Detect which cell encompasses the target text, then output its [x, y] center coordinate. 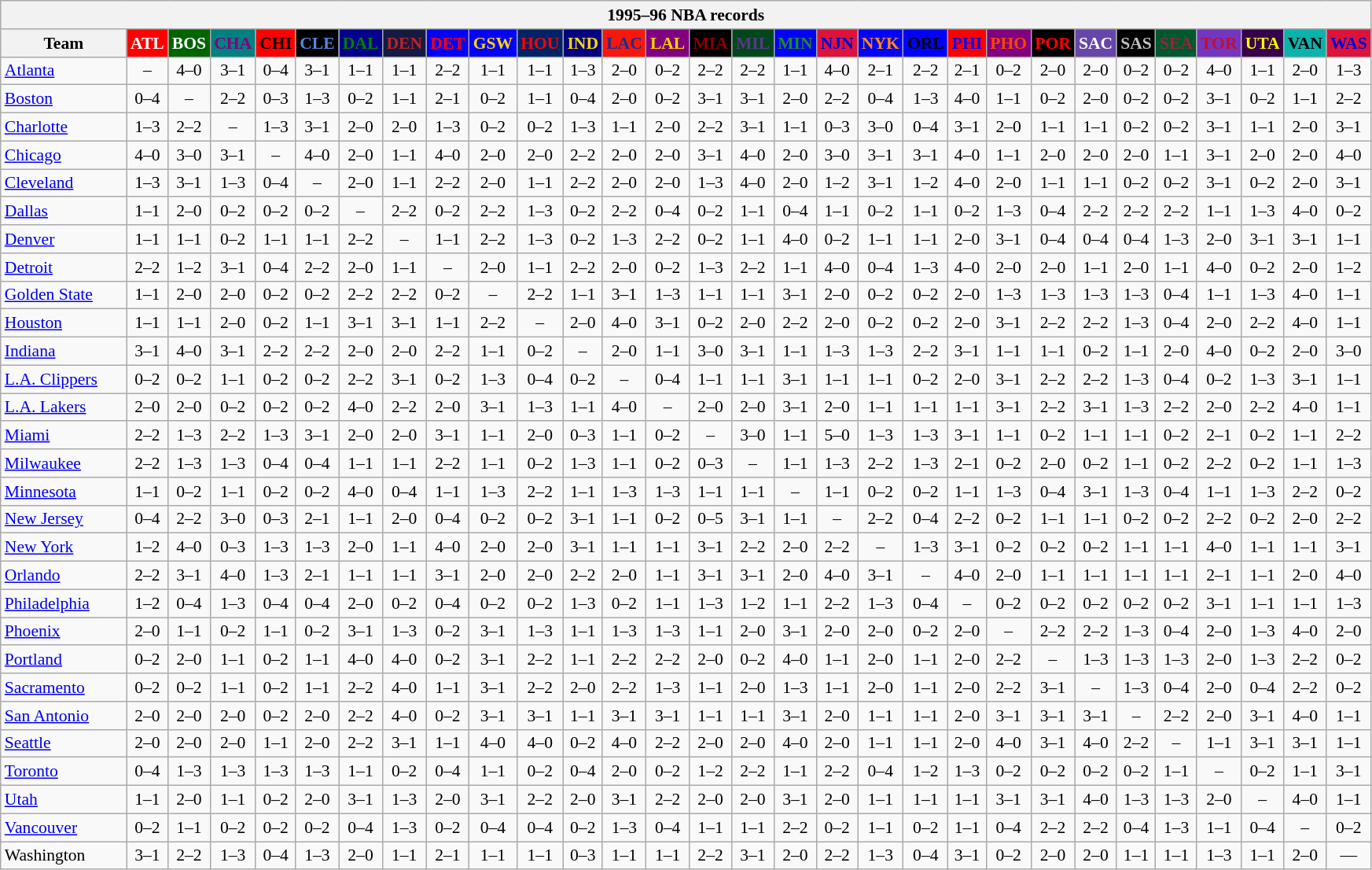
Toronto [64, 772]
UTA [1263, 43]
Boston [64, 99]
Team [64, 43]
Minnesota [64, 492]
POR [1053, 43]
CHA [233, 43]
ORL [926, 43]
DAL [361, 43]
— [1349, 856]
IND [583, 43]
NYK [881, 43]
1995–96 NBA records [686, 15]
CLE [318, 43]
DEN [404, 43]
ATL [148, 43]
Portland [64, 660]
BOS [189, 43]
L.A. Lakers [64, 407]
MIA [710, 43]
CHI [275, 43]
Seattle [64, 743]
Golden State [64, 295]
Utah [64, 800]
Dallas [64, 212]
Washington [64, 856]
Detroit [64, 267]
LAC [624, 43]
HOU [539, 43]
Sacramento [64, 688]
Denver [64, 239]
Milwaukee [64, 463]
0–5 [710, 519]
MIN [795, 43]
VAN [1305, 43]
MIL [753, 43]
SAC [1096, 43]
SAS [1136, 43]
PHI [967, 43]
DET [448, 43]
L.A. Clippers [64, 379]
NJN [837, 43]
Atlanta [64, 71]
LAL [668, 43]
Orlando [64, 576]
Houston [64, 323]
GSW [494, 43]
Cleveland [64, 183]
New York [64, 547]
TOR [1219, 43]
Indiana [64, 352]
Charlotte [64, 127]
5–0 [837, 436]
Philadelphia [64, 603]
San Antonio [64, 716]
Miami [64, 436]
New Jersey [64, 519]
Phoenix [64, 632]
PHO [1008, 43]
Vancouver [64, 828]
Chicago [64, 155]
SEA [1176, 43]
WAS [1349, 43]
